Return the [x, y] coordinate for the center point of the cell that contains the specified text.  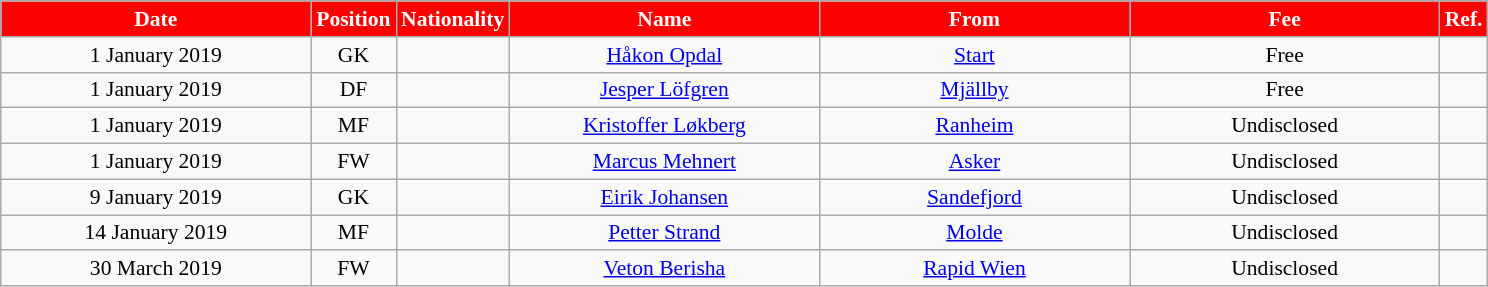
Sandefjord [974, 197]
Start [974, 55]
Veton Berisha [664, 269]
Asker [974, 162]
14 January 2019 [156, 233]
From [974, 19]
Ranheim [974, 126]
Molde [974, 233]
30 March 2019 [156, 269]
Kristoffer Løkberg [664, 126]
Mjällby [974, 90]
Eirik Johansen [664, 197]
DF [354, 90]
9 January 2019 [156, 197]
Petter Strand [664, 233]
Position [354, 19]
Fee [1285, 19]
Nationality [452, 19]
Name [664, 19]
Jesper Löfgren [664, 90]
Håkon Opdal [664, 55]
Marcus Mehnert [664, 162]
Rapid Wien [974, 269]
Date [156, 19]
Ref. [1464, 19]
